Identify which cell holds the provided text, then report its [X, Y] central coordinate. 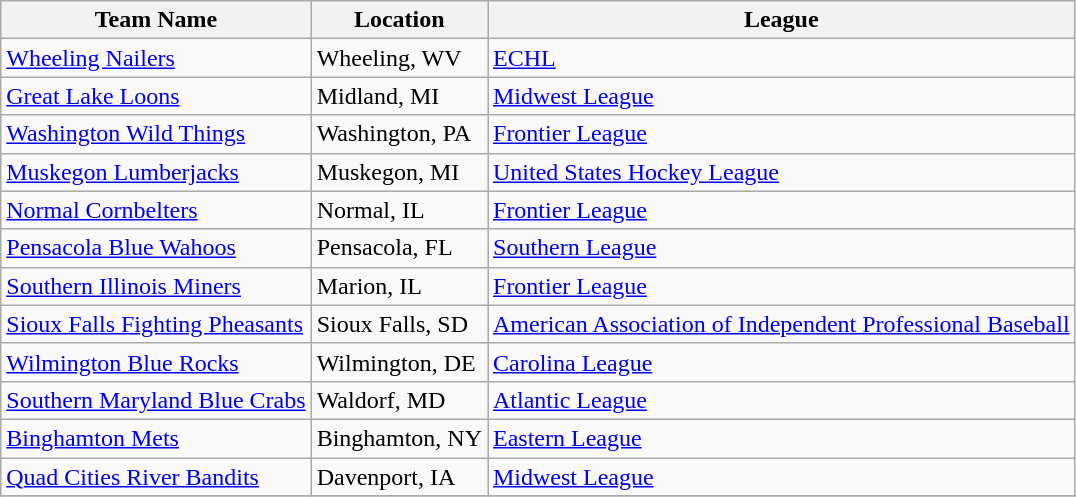
Muskegon, MI [399, 172]
Wilmington, DE [399, 362]
Location [399, 20]
ECHL [782, 58]
Atlantic League [782, 400]
Sioux Falls Fighting Pheasants [156, 324]
Normal Cornbelters [156, 210]
Washington Wild Things [156, 134]
Southern League [782, 248]
Great Lake Loons [156, 96]
Quad Cities River Bandits [156, 477]
Wheeling Nailers [156, 58]
Wheeling, WV [399, 58]
Marion, IL [399, 286]
Carolina League [782, 362]
Midland, MI [399, 96]
Washington, PA [399, 134]
American Association of Independent Professional Baseball [782, 324]
League [782, 20]
Wilmington Blue Rocks [156, 362]
Eastern League [782, 438]
Pensacola, FL [399, 248]
Davenport, IA [399, 477]
Binghamton, NY [399, 438]
Pensacola Blue Wahoos [156, 248]
Waldorf, MD [399, 400]
Muskegon Lumberjacks [156, 172]
Team Name [156, 20]
Normal, IL [399, 210]
Southern Illinois Miners [156, 286]
Sioux Falls, SD [399, 324]
Binghamton Mets [156, 438]
United States Hockey League [782, 172]
Southern Maryland Blue Crabs [156, 400]
